Locate the cell with the specified text and output its [X, Y] center coordinate. 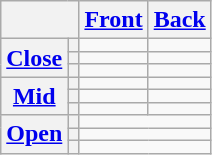
Open [34, 134]
Mid [34, 96]
Close [34, 58]
Front [114, 20]
Back [180, 20]
